Return the [X, Y] coordinate for the center point of the cell that contains the specified text.  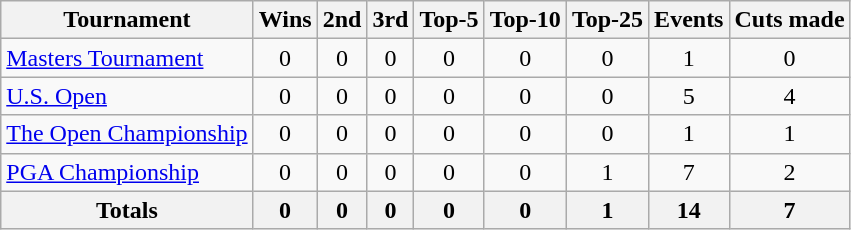
U.S. Open [127, 96]
2nd [342, 20]
PGA Championship [127, 172]
Totals [127, 210]
The Open Championship [127, 134]
Cuts made [790, 20]
Events [689, 20]
Top-10 [525, 20]
Wins [285, 20]
Top-25 [607, 20]
2 [790, 172]
3rd [390, 20]
Top-5 [449, 20]
14 [689, 210]
Masters Tournament [127, 58]
Tournament [127, 20]
5 [689, 96]
4 [790, 96]
